Pinpoint the cell where the given text exists, returning its (X, Y) midpoint coordinate. 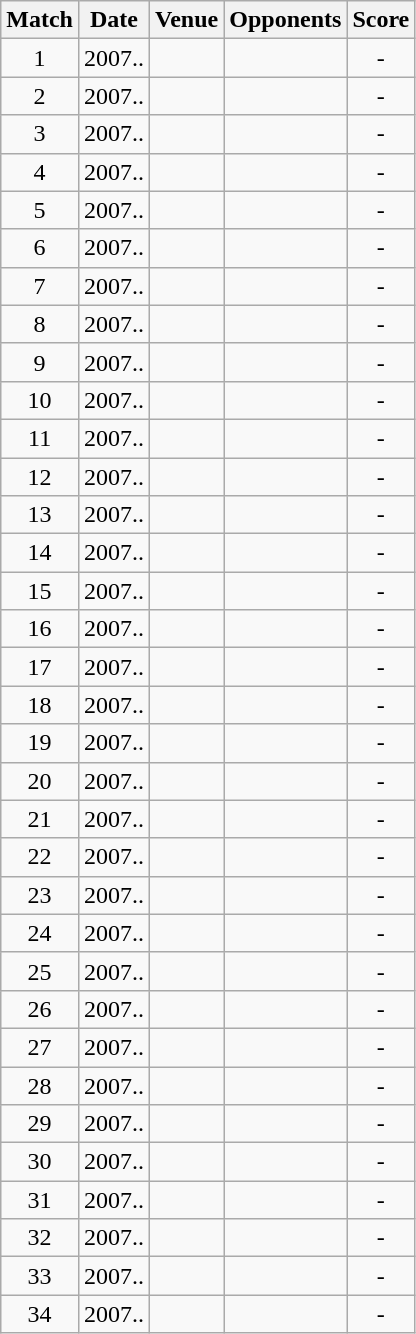
Score (381, 20)
31 (40, 1200)
12 (40, 477)
9 (40, 362)
15 (40, 591)
11 (40, 438)
22 (40, 857)
14 (40, 553)
7 (40, 286)
30 (40, 1162)
17 (40, 667)
16 (40, 629)
32 (40, 1238)
3 (40, 134)
26 (40, 1009)
Date (114, 20)
10 (40, 400)
4 (40, 172)
27 (40, 1047)
25 (40, 971)
21 (40, 819)
1 (40, 58)
20 (40, 781)
13 (40, 515)
23 (40, 895)
Opponents (286, 20)
34 (40, 1314)
Venue (187, 20)
28 (40, 1085)
33 (40, 1276)
19 (40, 743)
29 (40, 1124)
18 (40, 705)
5 (40, 210)
Match (40, 20)
8 (40, 324)
24 (40, 933)
6 (40, 248)
2 (40, 96)
